Return the [x, y] coordinate for the center point of the cell that contains the specified text.  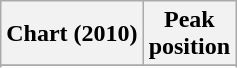
Chart (2010) [72, 34]
Peak position [189, 34]
